Scan for the cell matching the given text and deliver its [x, y] coordinate at center. 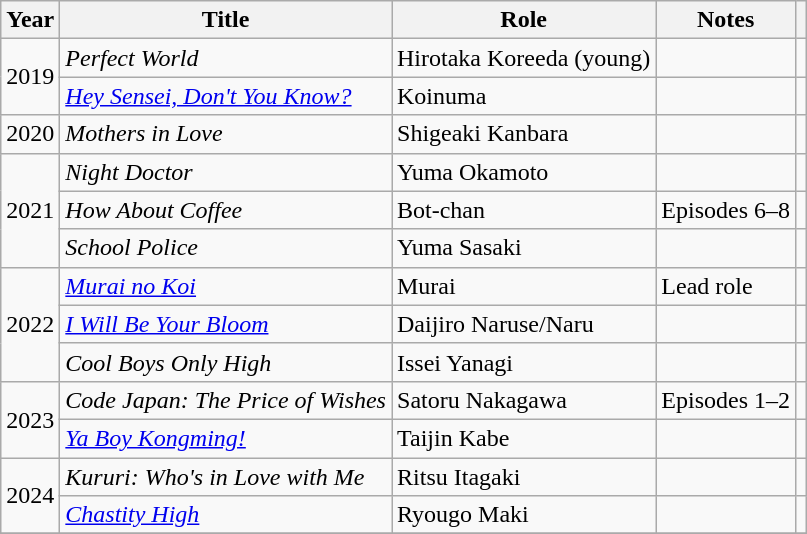
School Police [226, 248]
How About Coffee [226, 210]
Murai [524, 286]
Bot-chan [524, 210]
Yuma Okamoto [524, 172]
Kururi: Who's in Love with Me [226, 477]
Hirotaka Koreeda (young) [524, 58]
Taijin Kabe [524, 438]
Yuma Sasaki [524, 248]
2021 [30, 210]
Code Japan: The Price of Wishes [226, 400]
Perfect World [226, 58]
Chastity High [226, 515]
Hey Sensei, Don't You Know? [226, 96]
Ritsu Itagaki [524, 477]
I Will Be Your Bloom [226, 324]
Daijiro Naruse/Naru [524, 324]
Murai no Koi [226, 286]
2022 [30, 324]
Title [226, 20]
Satoru Nakagawa [524, 400]
Episodes 1–2 [726, 400]
Night Doctor [226, 172]
2024 [30, 496]
Notes [726, 20]
Mothers in Love [226, 134]
Ya Boy Kongming! [226, 438]
Koinuma [524, 96]
Year [30, 20]
Cool Boys Only High [226, 362]
Ryougo Maki [524, 515]
Lead role [726, 286]
Issei Yanagi [524, 362]
Role [524, 20]
2019 [30, 77]
Shigeaki Kanbara [524, 134]
2020 [30, 134]
2023 [30, 419]
Episodes 6–8 [726, 210]
